Locate the cell with the specified text and output its [x, y] center coordinate. 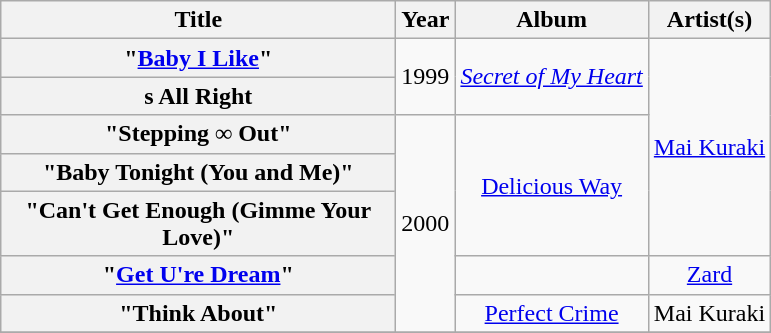
"Stepping ∞ Out" [198, 134]
Secret of My Heart [552, 77]
"Baby Tonight (You and Me)" [198, 172]
Perfect Crime [552, 313]
Title [198, 20]
Year [426, 20]
"Get U're Dream" [198, 275]
1999 [426, 77]
"Baby I Like" [198, 58]
"Think About" [198, 313]
Album [552, 20]
2000 [426, 224]
Zard [709, 275]
"Can't Get Enough (Gimme Your Love)" [198, 224]
Delicious Way [552, 186]
Artist(s) [709, 20]
s All Right [198, 96]
